Identify which cell holds the provided text, then report its [X, Y] central coordinate. 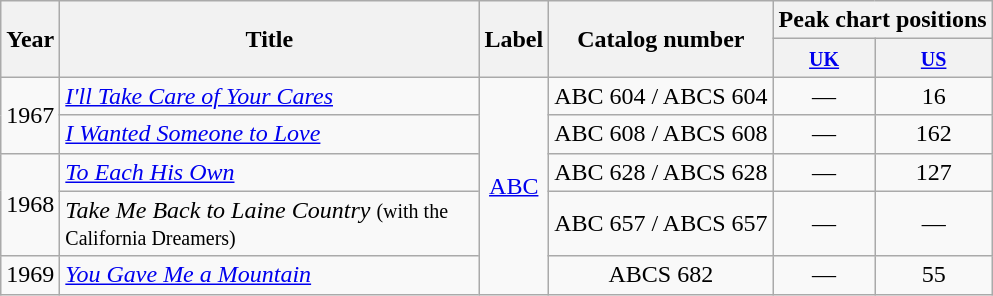
ABC [514, 186]
I'll Take Care of Your Cares [270, 96]
To Each His Own [270, 172]
16 [934, 96]
UK [824, 58]
55 [934, 275]
Take Me Back to Laine Country (with the California Dreamers) [270, 224]
I Wanted Someone to Love [270, 134]
127 [934, 172]
Title [270, 39]
162 [934, 134]
1967 [30, 115]
1969 [30, 275]
ABC 628 / ABCS 628 [661, 172]
ABCS 682 [661, 275]
ABC 657 / ABCS 657 [661, 224]
US [934, 58]
Year [30, 39]
1968 [30, 204]
ABC 604 / ABCS 604 [661, 96]
Label [514, 39]
Peak chart positions [882, 20]
Catalog number [661, 39]
You Gave Me a Mountain [270, 275]
ABC 608 / ABCS 608 [661, 134]
